Search for the cell housing the specified text and yield its [X, Y] center coordinate. 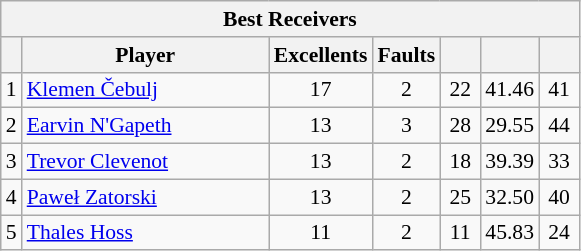
Trevor Clevenot [146, 162]
29.55 [510, 126]
Klemen Čebulj [146, 90]
Best Receivers [290, 19]
4 [12, 197]
17 [321, 90]
Earvin N'Gapeth [146, 126]
41.46 [510, 90]
Player [146, 55]
40 [559, 197]
39.39 [510, 162]
Paweł Zatorski [146, 197]
41 [559, 90]
45.83 [510, 233]
24 [559, 233]
22 [460, 90]
33 [559, 162]
Excellents [321, 55]
1 [12, 90]
Faults [406, 55]
28 [460, 126]
18 [460, 162]
5 [12, 233]
32.50 [510, 197]
25 [460, 197]
Thales Hoss [146, 233]
44 [559, 126]
